For the text-containing cell, return its midpoint in (x, y) coordinate format. 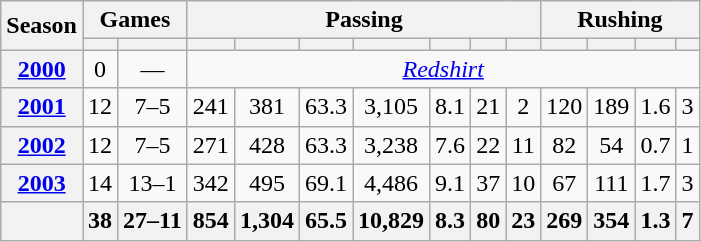
120 (564, 107)
65.5 (326, 221)
82 (564, 145)
9.1 (450, 183)
8.1 (450, 107)
241 (210, 107)
2001 (42, 107)
342 (210, 183)
111 (612, 183)
0 (100, 69)
428 (266, 145)
Passing (364, 20)
2002 (42, 145)
7.6 (450, 145)
54 (612, 145)
Rushing (620, 20)
3,105 (390, 107)
1.3 (656, 221)
69.1 (326, 183)
1,304 (266, 221)
38 (100, 221)
23 (524, 221)
21 (488, 107)
1.6 (656, 107)
1.7 (656, 183)
Season (42, 26)
Redshirt (443, 69)
67 (564, 183)
11 (524, 145)
3,238 (390, 145)
14 (100, 183)
80 (488, 221)
7 (688, 221)
10,829 (390, 221)
495 (266, 183)
0.7 (656, 145)
381 (266, 107)
37 (488, 183)
10 (524, 183)
2 (524, 107)
2000 (42, 69)
22 (488, 145)
27–11 (153, 221)
271 (210, 145)
1 (688, 145)
8.3 (450, 221)
13–1 (153, 183)
354 (612, 221)
269 (564, 221)
189 (612, 107)
— (153, 69)
Games (134, 20)
2003 (42, 183)
4,486 (390, 183)
854 (210, 221)
